Return the (x, y) coordinate for the center point of the cell that contains the specified text.  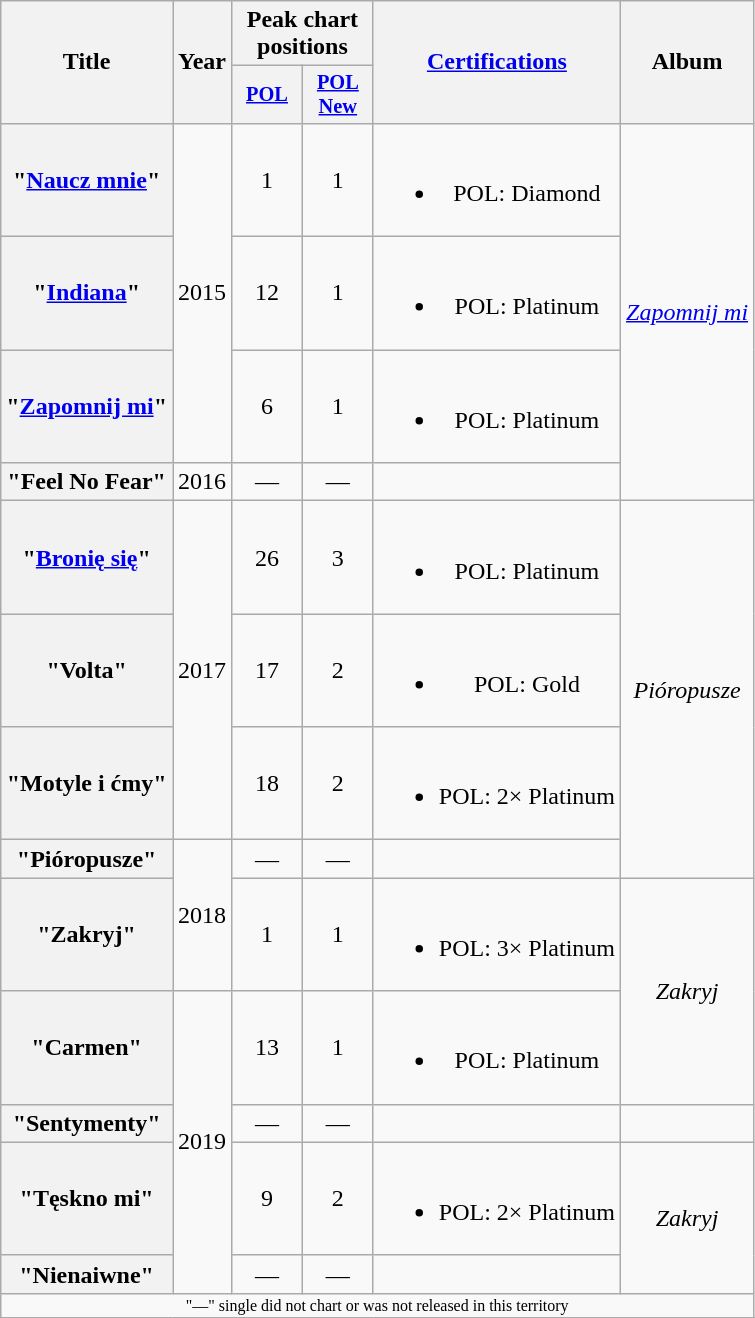
"Feel No Fear" (87, 482)
"Volta" (87, 670)
"Naucz mnie" (87, 180)
POL: 3× Platinum (496, 934)
POL (268, 95)
Year (202, 62)
2015 (202, 292)
2017 (202, 670)
Zapomnij mi (688, 312)
"Zapomnij mi" (87, 406)
2019 (202, 1142)
6 (268, 406)
POL: Gold (496, 670)
POLNew (338, 95)
17 (268, 670)
2018 (202, 916)
Title (87, 62)
13 (268, 1048)
26 (268, 558)
Album (688, 62)
"Carmen" (87, 1048)
"Indiana" (87, 294)
"Zakryj" (87, 934)
18 (268, 784)
Certifications (496, 62)
"Pióropusze" (87, 859)
"Tęskno mi" (87, 1198)
9 (268, 1198)
12 (268, 294)
"Sentymenty" (87, 1123)
3 (338, 558)
"—" single did not chart or was not released in this territory (378, 1305)
"Motyle i ćmy" (87, 784)
POL: Diamond (496, 180)
Pióropusze (688, 690)
"Nienaiwne" (87, 1274)
"Bronię się" (87, 558)
Peak chart positions (303, 34)
2016 (202, 482)
